From the cell containing the given text, extract its center point as (x, y) coordinate. 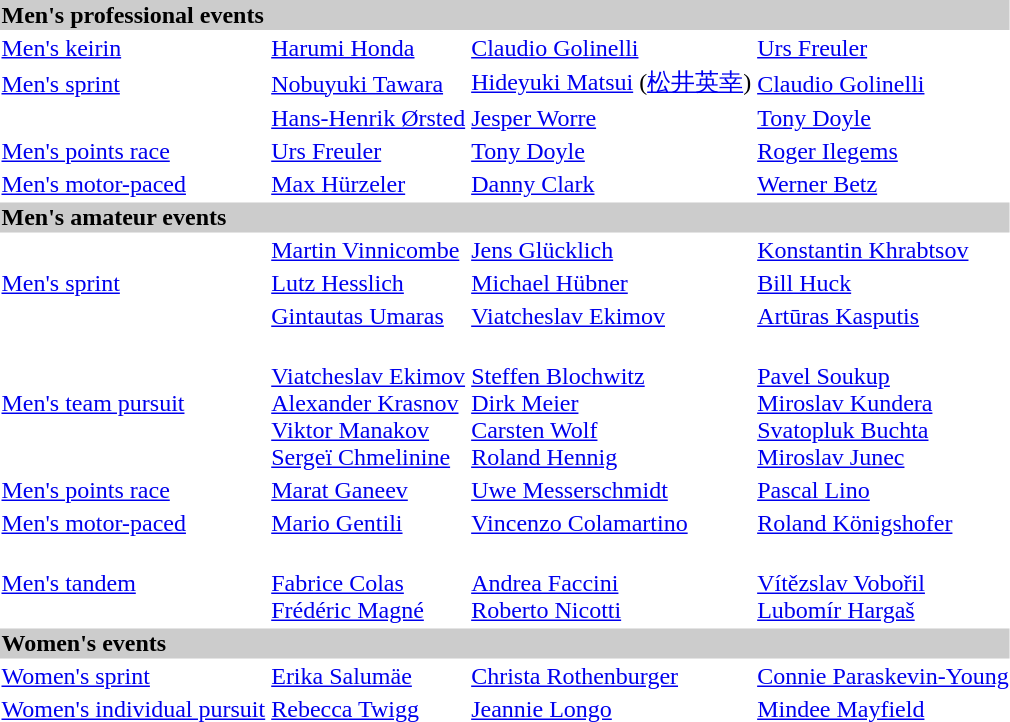
Lutz Hesslich (368, 283)
Gintautas Umaras (368, 317)
Mario Gentili (368, 523)
Urs Freuler (368, 151)
Michael Hübner (612, 283)
Vincenzo Colamartino (612, 523)
Women's events (505, 643)
Claudio Golinelli (612, 48)
Jens Glücklich (612, 251)
Men's amateur events (505, 217)
Viatcheslav Ekimov Alexander Krasnov Viktor Manakov Sergeï Chmelinine (368, 403)
Jesper Worre (612, 119)
Tony Doyle (612, 151)
Women's sprint (134, 677)
Viatcheslav Ekimov (612, 317)
Hans-Henrik Ørsted (368, 119)
Harumi Honda (368, 48)
Christa Rothenburger (612, 677)
Uwe Messerschmidt (612, 491)
Steffen Blochwitz Dirk Meier Carsten Wolf Roland Hennig (612, 403)
Danny Clark (612, 185)
Andrea Faccini Roberto Nicotti (612, 584)
Men's keirin (134, 48)
Men's team pursuit (134, 403)
Martin Vinnicombe (368, 251)
Hideyuki Matsui (松井英幸) (612, 83)
Fabrice Colas Frédéric Magné (368, 584)
Men's tandem (134, 584)
Men's professional events (505, 15)
Nobuyuki Tawara (368, 83)
Marat Ganeev (368, 491)
Max Hürzeler (368, 185)
Erika Salumäe (368, 677)
